Pinpoint the cell where the given text exists, returning its [X, Y] midpoint coordinate. 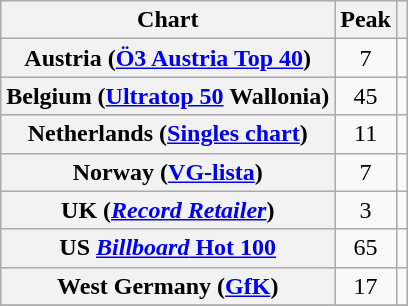
UK (Record Retailer) [168, 210]
Chart [168, 20]
Norway (VG-lista) [168, 172]
West Germany (GfK) [168, 286]
Peak [366, 20]
Netherlands (Singles chart) [168, 134]
11 [366, 134]
3 [366, 210]
US Billboard Hot 100 [168, 248]
45 [366, 96]
17 [366, 286]
Austria (Ö3 Austria Top 40) [168, 58]
65 [366, 248]
Belgium (Ultratop 50 Wallonia) [168, 96]
